Provide the [X, Y] coordinate of the cell's center where the given text is located.  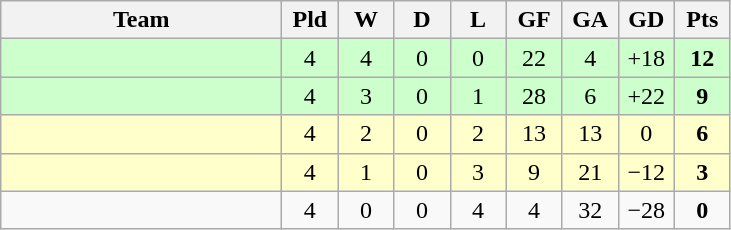
12 [702, 58]
+22 [646, 96]
−12 [646, 172]
−28 [646, 210]
Pts [702, 20]
28 [534, 96]
GF [534, 20]
L [478, 20]
GA [590, 20]
21 [590, 172]
D [422, 20]
GD [646, 20]
Pld [310, 20]
W [366, 20]
32 [590, 210]
22 [534, 58]
+18 [646, 58]
Team [142, 20]
